Scan for the cell matching the given text and deliver its (X, Y) coordinate at center. 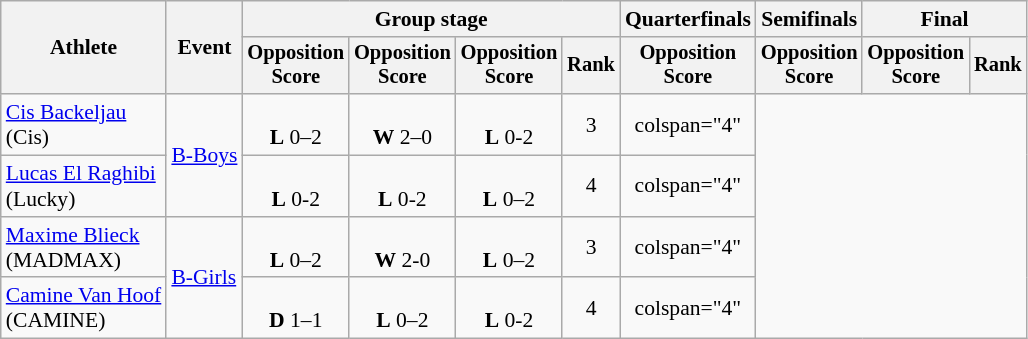
Athlete (84, 48)
W 2-0 (402, 248)
Final (944, 19)
Cis Backeljau(Cis) (84, 124)
Semifinals (810, 19)
B-Girls (204, 278)
B-Boys (204, 155)
Event (204, 48)
W 2–0 (402, 124)
Maxime Blieck(MADMAX) (84, 248)
Quarterfinals (688, 19)
Camine Van Hoof(CAMINE) (84, 308)
Lucas El Raghibi(Lucky) (84, 186)
D 1–1 (296, 308)
Group stage (430, 19)
